Extract the [x, y] coordinate from the center of the cell holding the provided text.  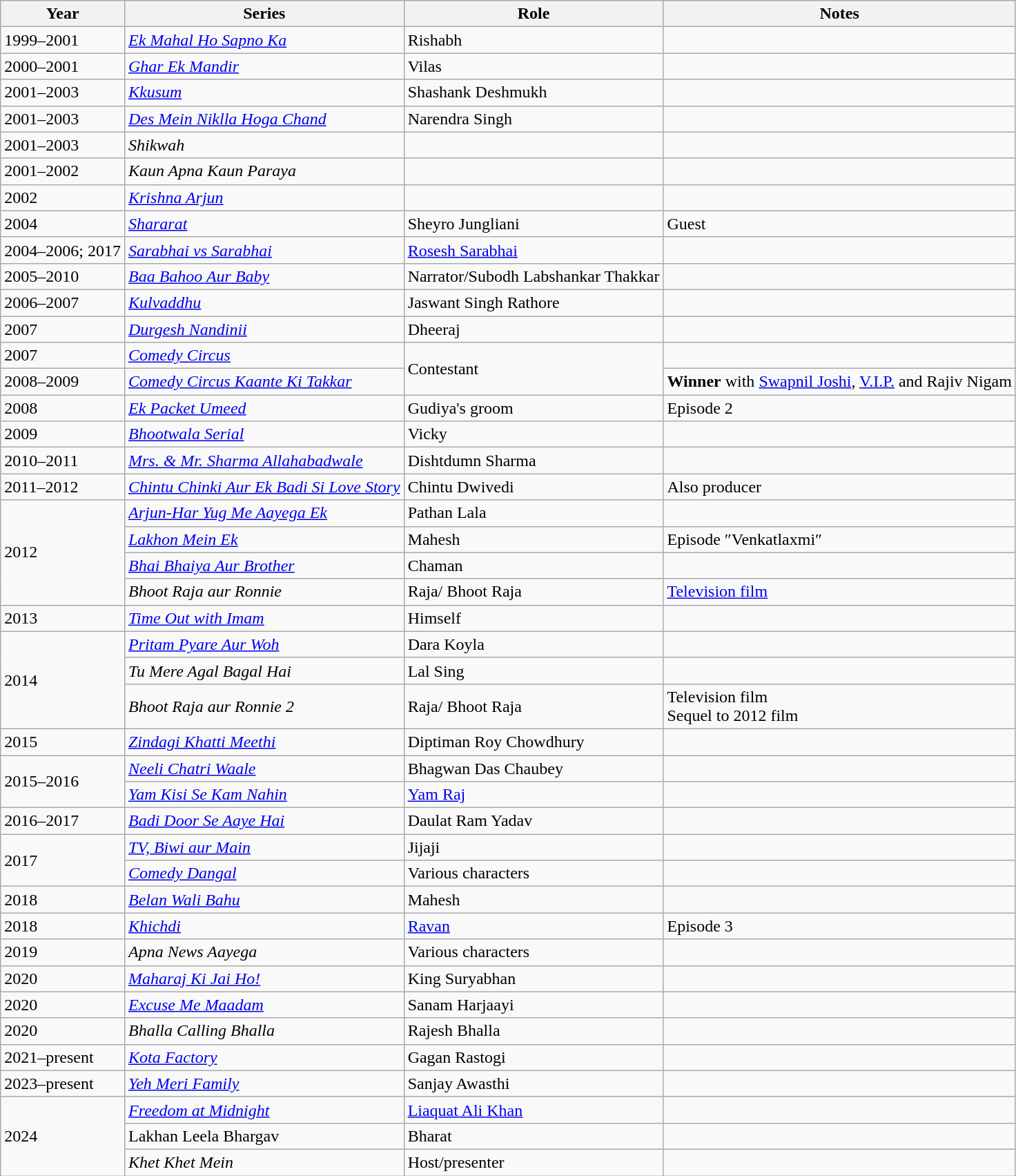
Sarabhai vs Sarabhai [264, 250]
Dheeraj [534, 329]
Jaswant Singh Rathore [534, 302]
Also producer [839, 487]
Ek Packet Umeed [264, 408]
Sanam Harjaayi [534, 1005]
2016–2017 [63, 821]
Rajesh Bhalla [534, 1031]
Khichdi [264, 926]
Comedy Circus Kaante Ki Takkar [264, 382]
Lal Sing [534, 671]
Khet Khet Mein [264, 1162]
Liaquat Ali Khan [534, 1110]
Chintu Chinki Aur Ek Badi Si Love Story [264, 487]
Kkusum [264, 93]
Sheyro Jungliani [534, 224]
Narendra Singh [534, 119]
Maharaj Ki Jai Ho! [264, 979]
Pritam Pyare Aur Woh [264, 644]
Role [534, 14]
Sanjay Awasthi [534, 1083]
Bhoot Raja aur Ronnie 2 [264, 706]
2017 [63, 860]
Durgesh Nandinii [264, 329]
Himself [534, 618]
2024 [63, 1136]
Ghar Ek Mandir [264, 66]
2006–2007 [63, 302]
2011–2012 [63, 487]
Freedom at Midnight [264, 1110]
Contestant [534, 369]
Chintu Dwivedi [534, 487]
2015 [63, 742]
2002 [63, 197]
Bharat [534, 1136]
Comedy Circus [264, 356]
Excuse Me Maadam [264, 1005]
2014 [63, 679]
Host/presenter [534, 1162]
Rosesh Sarabhai [534, 250]
Bhoot Raja aur Ronnie [264, 592]
Gagan Rastogi [534, 1057]
Gudiya's groom [534, 408]
Television film [839, 592]
Lakhan Leela Bhargav [264, 1136]
Ek Mahal Ho Sapno Ka [264, 40]
2015–2016 [63, 782]
Badi Door Se Aaye Hai [264, 821]
Episode 2 [839, 408]
Jijaji [534, 847]
2010–2011 [63, 461]
1999–2001 [63, 40]
Winner with Swapnil Joshi, V.I.P. and Rajiv Nigam [839, 382]
2021–present [63, 1057]
2001–2002 [63, 171]
Diptiman Roy Chowdhury [534, 742]
Vilas [534, 66]
Kota Factory [264, 1057]
Dara Koyla [534, 644]
2013 [63, 618]
2012 [63, 552]
2009 [63, 434]
Yam Kisi Se Kam Nahin [264, 795]
Episode 3 [839, 926]
Arjun-Har Yug Me Aayega Ek [264, 513]
Mrs. & Mr. Sharma Allahabadwale [264, 461]
Bhagwan Das Chaubey [534, 769]
Time Out with Imam [264, 618]
Neeli Chatri Waale [264, 769]
Bhalla Calling Bhalla [264, 1031]
Lakhon Mein Ek [264, 539]
Shikwah [264, 145]
Apna News Aayega [264, 952]
Chaman [534, 566]
Krishna Arjun [264, 197]
Comedy Dangal [264, 874]
2019 [63, 952]
2000–2001 [63, 66]
Dishtdumn Sharma [534, 461]
2005–2010 [63, 276]
2023–present [63, 1083]
Ravan [534, 926]
Des Mein Niklla Hoga Chand [264, 119]
Television filmSequel to 2012 film [839, 706]
TV, Biwi aur Main [264, 847]
2008 [63, 408]
Bhootwala Serial [264, 434]
Pathan Lala [534, 513]
Episode ″Venkatlaxmi″ [839, 539]
2004 [63, 224]
Rishabh [534, 40]
2004–2006; 2017 [63, 250]
Kulvaddhu [264, 302]
Vicky [534, 434]
Bhai Bhaiya Aur Brother [264, 566]
Baa Bahoo Aur Baby [264, 276]
Year [63, 14]
Guest [839, 224]
King Suryabhan [534, 979]
Kaun Apna Kaun Paraya [264, 171]
Yam Raj [534, 795]
Shararat [264, 224]
Narrator/Subodh Labshankar Thakkar [534, 276]
2008–2009 [63, 382]
Series [264, 14]
Yeh Meri Family [264, 1083]
Notes [839, 14]
Daulat Ram Yadav [534, 821]
Shashank Deshmukh [534, 93]
Belan Wali Bahu [264, 900]
Zindagi Khatti Meethi [264, 742]
Tu Mere Agal Bagal Hai [264, 671]
